Locate the cell with the specified text and output its [X, Y] center coordinate. 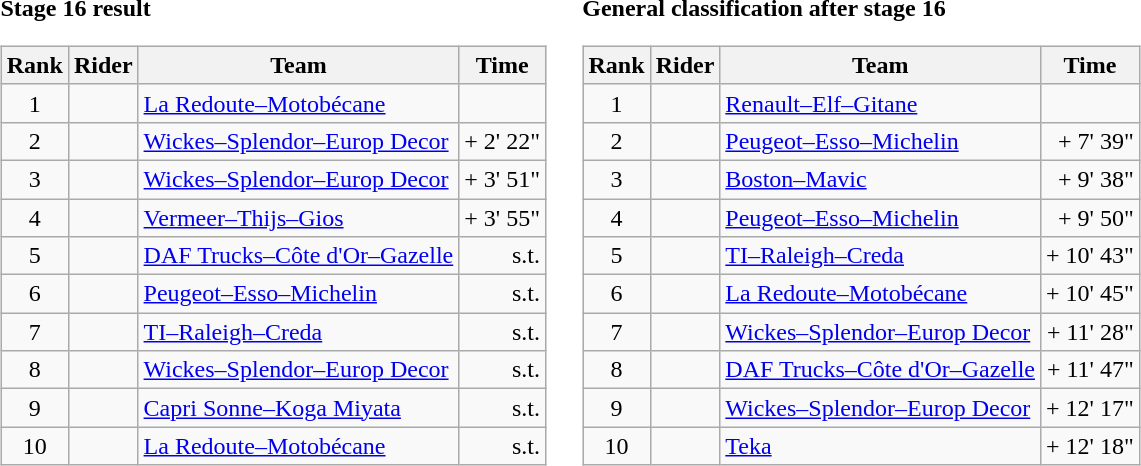
+ 3' 55" [502, 217]
+ 2' 22" [502, 141]
+ 3' 51" [502, 179]
+ 10' 45" [1090, 294]
+ 9' 50" [1090, 217]
+ 7' 39" [1090, 141]
Vermeer–Thijs–Gios [298, 217]
+ 10' 43" [1090, 256]
+ 11' 28" [1090, 332]
Capri Sonne–Koga Miyata [298, 408]
+ 9' 38" [1090, 179]
+ 11' 47" [1090, 370]
+ 12' 17" [1090, 408]
Boston–Mavic [880, 179]
+ 12' 18" [1090, 446]
Teka [880, 446]
Renault–Elf–Gitane [880, 103]
